Output the [X, Y] coordinate of the center of the cell containing the given text.  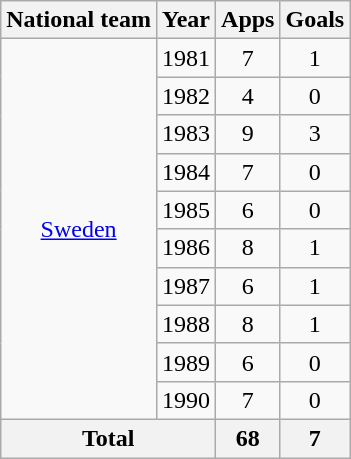
9 [248, 134]
1987 [186, 286]
1985 [186, 210]
Sweden [79, 230]
3 [315, 134]
68 [248, 438]
1984 [186, 172]
1982 [186, 96]
1988 [186, 324]
1990 [186, 400]
1981 [186, 58]
Total [108, 438]
Year [186, 20]
4 [248, 96]
1989 [186, 362]
National team [79, 20]
1986 [186, 248]
1983 [186, 134]
Goals [315, 20]
Apps [248, 20]
